Find where the given text appears and provide that cell's center as (X, Y) coordinate. 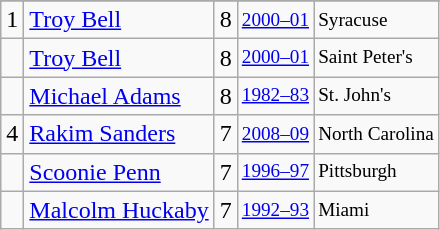
St. John's (376, 96)
4 (12, 134)
1982–83 (275, 96)
Syracuse (376, 20)
Rakim Sanders (119, 134)
North Carolina (376, 134)
1992–93 (275, 210)
Michael Adams (119, 96)
Malcolm Huckaby (119, 210)
2008–09 (275, 134)
Pittsburgh (376, 172)
1996–97 (275, 172)
Saint Peter's (376, 58)
1 (12, 20)
Scoonie Penn (119, 172)
Miami (376, 210)
